Find where the given text appears and provide that cell's center as (X, Y) coordinate. 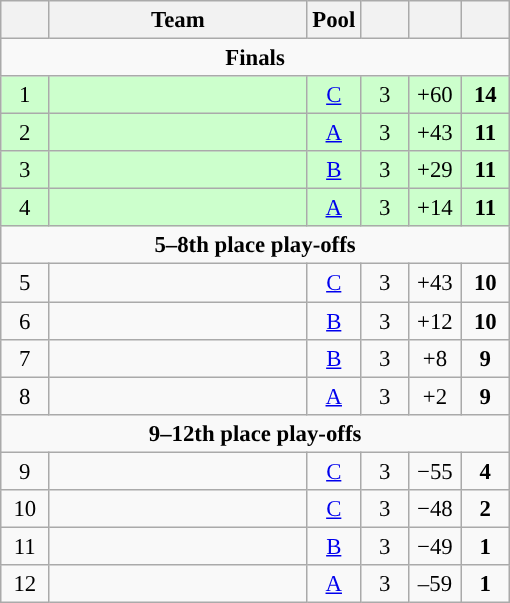
+8 (436, 358)
Finals (256, 58)
+2 (436, 396)
5 (25, 283)
Team (178, 20)
−49 (436, 546)
14 (485, 95)
–59 (436, 584)
−48 (436, 509)
+14 (436, 208)
−55 (436, 471)
6 (25, 321)
8 (25, 396)
7 (25, 358)
Pool (334, 20)
12 (25, 584)
+60 (436, 95)
+12 (436, 321)
+29 (436, 170)
9–12th place play-offs (256, 433)
5–8th place play-offs (256, 245)
